Find where the given text appears and provide that cell's center as (x, y) coordinate. 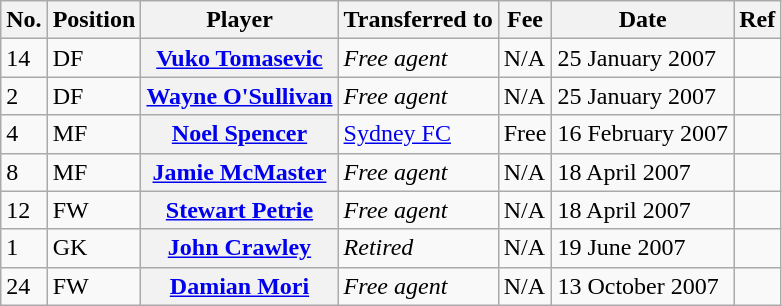
Free (525, 134)
14 (24, 58)
1 (24, 248)
4 (24, 134)
Damian Mori (240, 286)
Sydney FC (418, 134)
Stewart Petrie (240, 210)
Retired (418, 248)
Ref (758, 20)
13 October 2007 (643, 286)
8 (24, 172)
19 June 2007 (643, 248)
Wayne O'Sullivan (240, 96)
Position (94, 20)
GK (94, 248)
2 (24, 96)
Player (240, 20)
Vuko Tomasevic (240, 58)
Transferred to (418, 20)
No. (24, 20)
Fee (525, 20)
12 (24, 210)
Noel Spencer (240, 134)
Jamie McMaster (240, 172)
16 February 2007 (643, 134)
24 (24, 286)
Date (643, 20)
John Crawley (240, 248)
